Detect which cell encompasses the target text, then output its [X, Y] center coordinate. 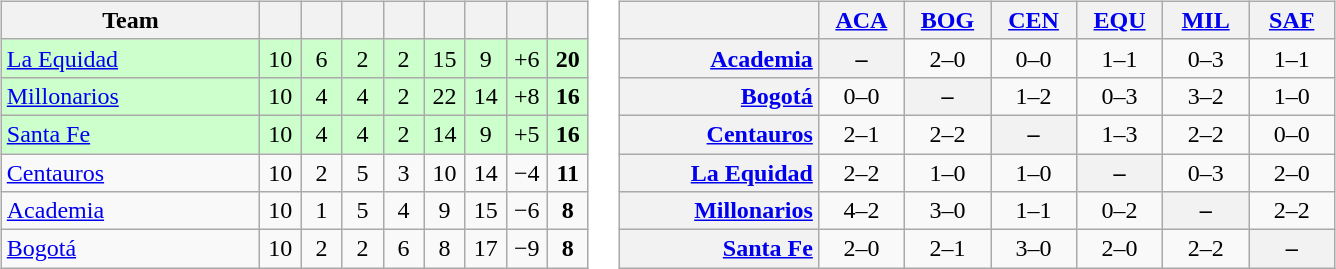
0–2 [1120, 211]
11 [568, 173]
SAF [1292, 20]
−9 [526, 249]
Team [130, 20]
1–2 [1033, 96]
1 [322, 211]
+5 [526, 134]
22 [444, 96]
4–2 [861, 211]
−6 [526, 211]
3–2 [1206, 96]
+8 [526, 96]
3 [404, 173]
+6 [526, 58]
BOG [947, 20]
ACA [861, 20]
20 [568, 58]
1–3 [1120, 134]
CEN [1033, 20]
17 [486, 249]
−4 [526, 173]
MIL [1206, 20]
EQU [1120, 20]
